Determine the (x, y) coordinate at the center of the cell enclosing the given text.  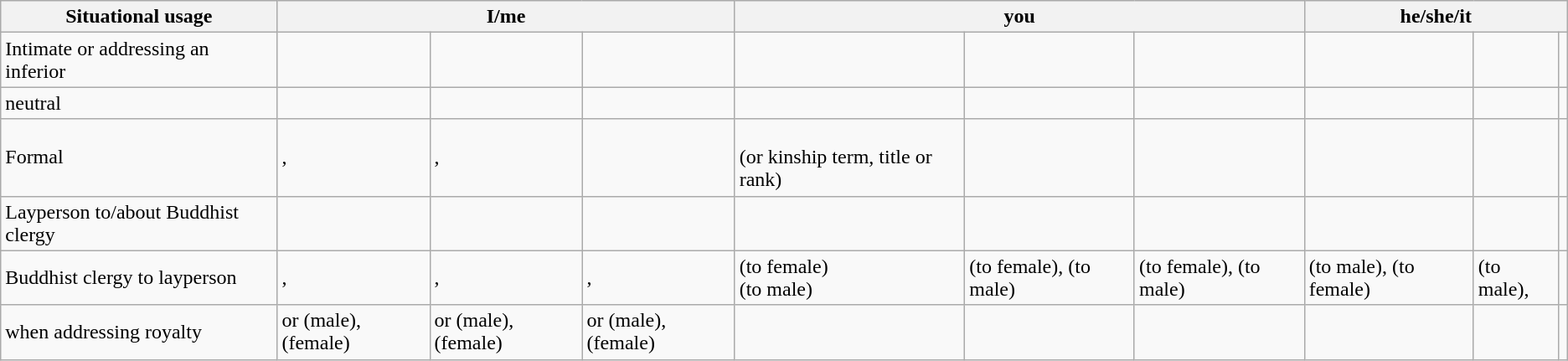
Layperson to/about Buddhist clergy (139, 223)
Intimate or addressing an inferior (139, 60)
I/me (506, 17)
(or kinship term, title or rank) (849, 157)
you (1019, 17)
Buddhist clergy to layperson (139, 278)
Situational usage (139, 17)
(to female) (to male) (849, 278)
when addressing royalty (139, 332)
Formal (139, 157)
(to male), (1516, 278)
(to male), (to female) (1389, 278)
neutral (139, 103)
he/she/it (1436, 17)
